Provide the [X, Y] coordinate of the cell's center where the given text is located.  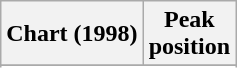
Chart (1998) [72, 34]
Peakposition [189, 34]
